Search for the cell housing the specified text and yield its (x, y) center coordinate. 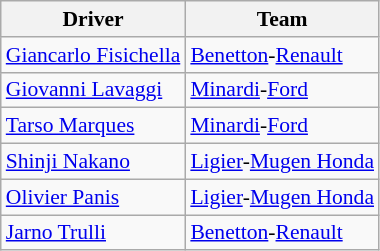
Giovanni Lavaggi (94, 90)
Giancarlo Fisichella (94, 55)
Driver (94, 19)
Jarno Trulli (94, 233)
Tarso Marques (94, 126)
Shinji Nakano (94, 162)
Olivier Panis (94, 197)
Team (282, 19)
